For the text-containing cell, return its midpoint in (x, y) coordinate format. 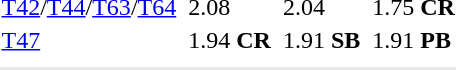
T47 (89, 40)
1.94 CR (230, 40)
1.91 SB (321, 40)
